For the text-containing cell, return its midpoint in (X, Y) coordinate format. 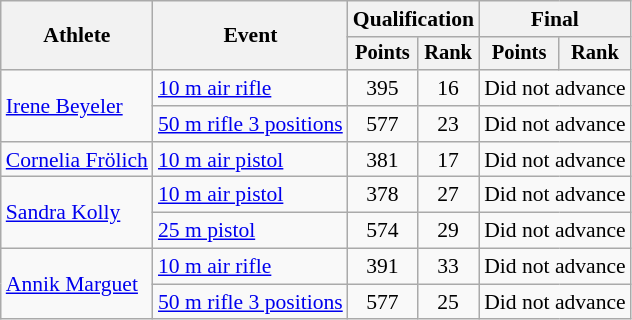
16 (448, 88)
27 (448, 195)
25 (448, 302)
378 (382, 195)
395 (382, 88)
23 (448, 124)
Annik Marguet (77, 284)
574 (382, 231)
17 (448, 160)
Event (250, 36)
Athlete (77, 36)
381 (382, 160)
Irene Beyeler (77, 106)
29 (448, 231)
Cornelia Frölich (77, 160)
33 (448, 267)
Final (555, 19)
Sandra Kolly (77, 212)
Qualification (414, 19)
25 m pistol (250, 231)
391 (382, 267)
